Capture the cell that displays the provided text and extract its (x, y) central coordinate. 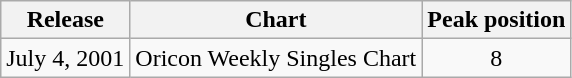
Peak position (496, 20)
8 (496, 58)
Chart (276, 20)
Oricon Weekly Singles Chart (276, 58)
Release (66, 20)
July 4, 2001 (66, 58)
